Identify which cell holds the provided text, then report its [X, Y] central coordinate. 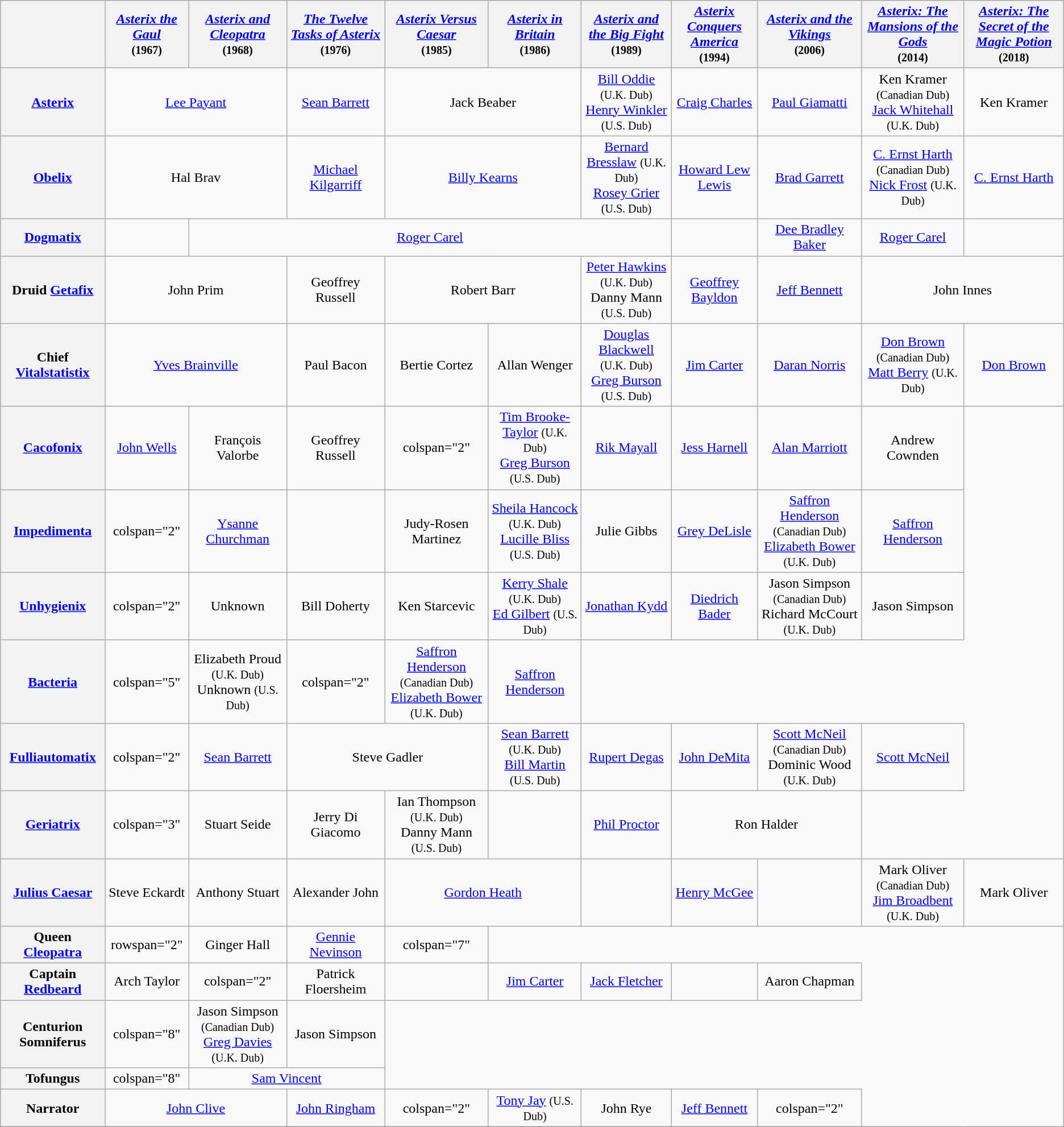
colspan="5" [147, 681]
Dogmatix [53, 238]
Ken Starcevic [437, 606]
Stuart Seide [238, 824]
Tim Brooke-Taylor (U.K. Dub)Greg Burson (U.S. Dub) [535, 448]
Jerry Di Giacomo [335, 824]
Asterix in Britain(1986) [535, 34]
Don Brown (Canadian Dub)Matt Berry (U.K. Dub) [913, 365]
Elizabeth Proud (U.K. Dub)Unknown (U.S. Dub) [238, 681]
Obelix [53, 177]
Asterix and Cleopatra(1968) [238, 34]
John DeMita [714, 757]
Centurion Somniferus [53, 1034]
Andrew Cownden [913, 448]
Rik Mayall [626, 448]
Arch Taylor [147, 982]
C. Ernst Harth [1014, 177]
Chief Vitalstatistix [53, 365]
Impedimenta [53, 531]
Scott McNeil (Canadian Dub)Dominic Wood (U.K. Dub) [809, 757]
colspan="7" [437, 945]
Ken Kramer (Canadian Dub)Jack Whitehall (U.K. Dub) [913, 102]
Mark Oliver [1014, 892]
Peter Hawkins (U.K. Dub)Danny Mann (U.S. Dub) [626, 290]
Bertie Cortez [437, 365]
Ian Thompson (U.K. Dub)Danny Mann (U.S. Dub) [437, 824]
Asterix the Gaul(1967) [147, 34]
Yves Brainville [196, 365]
Bill Oddie (U.K. Dub)Henry Winkler (U.S. Dub) [626, 102]
rowspan="2" [147, 945]
Howard Lew Lewis [714, 177]
Michael Kilgarriff [335, 177]
Mark Oliver (Canadian Dub)Jim Broadbent (U.K. Dub) [913, 892]
François Valorbe [238, 448]
Jess Harnell [714, 448]
Jason Simpson (Canadian Dub)Richard McCourt (U.K. Dub) [809, 606]
Billy Kearns [483, 177]
Sam Vincent [286, 1079]
Asterix: The Secret of the Magic Potion(2018) [1014, 34]
Lee Payant [196, 102]
Ginger Hall [238, 945]
Scott McNeil [913, 757]
Captain Redbeard [53, 982]
Diedrich Bader [714, 606]
Asterix and the Vikings(2006) [809, 34]
Judy-Rosen Martinez [437, 531]
Sheila Hancock (U.K. Dub)Lucille Bliss (U.S. Dub) [535, 531]
Druid Getafix [53, 290]
Paul Giamatti [809, 102]
Douglas Blackwell (U.K. Dub)Greg Burson (U.S. Dub) [626, 365]
John Innes [963, 290]
Rupert Degas [626, 757]
John Prim [196, 290]
John Ringham [335, 1108]
Anthony Stuart [238, 892]
Tofungus [53, 1079]
Steve Gadler [388, 757]
Asterix and the Big Fight(1989) [626, 34]
Alan Marriott [809, 448]
Bill Doherty [335, 606]
Asterix Conquers America(1994) [714, 34]
Hal Brav [196, 177]
Craig Charles [714, 102]
Julie Gibbs [626, 531]
Julius Caesar [53, 892]
Grey DeLisle [714, 531]
Narrator [53, 1108]
C. Ernst Harth (Canadian Dub)Nick Frost (U.K. Dub) [913, 177]
Geoffrey Bayldon [714, 290]
Bacteria [53, 681]
John Wells [147, 448]
Sean Barrett (U.K. Dub)Bill Martin (U.S. Dub) [535, 757]
Tony Jay (U.S. Dub) [535, 1108]
Asterix [53, 102]
Jack Beaber [483, 102]
Queen Cleopatra [53, 945]
Phil Proctor [626, 824]
Brad Garrett [809, 177]
Cacofonix [53, 448]
Steve Eckardt [147, 892]
Don Brown [1014, 365]
Paul Bacon [335, 365]
Asterix: The Mansions of the Gods(2014) [913, 34]
Ken Kramer [1014, 102]
colspan="3" [147, 824]
Jack Fletcher [626, 982]
Daran Norris [809, 365]
Aaron Chapman [809, 982]
Kerry Shale (U.K. Dub)Ed Gilbert (U.S. Dub) [535, 606]
Ron Halder [766, 824]
Bernard Bresslaw (U.K. Dub)Rosey Grier (U.S. Dub) [626, 177]
Geriatrix [53, 824]
Gordon Heath [483, 892]
Gennie Nevinson [335, 945]
Unhygienix [53, 606]
The Twelve Tasks of Asterix(1976) [335, 34]
Dee Bradley Baker [809, 238]
Fulliautomatix [53, 757]
Ysanne Churchman [238, 531]
Allan Wenger [535, 365]
Jonathan Kydd [626, 606]
Jason Simpson (Canadian Dub)Greg Davies (U.K. Dub) [238, 1034]
Patrick Floersheim [335, 982]
John Rye [626, 1108]
Robert Barr [483, 290]
John Clive [196, 1108]
Unknown [238, 606]
Asterix Versus Caesar(1985) [437, 34]
Henry McGee [714, 892]
Alexander John [335, 892]
